Extract the [X, Y] coordinate from the center of the cell holding the provided text.  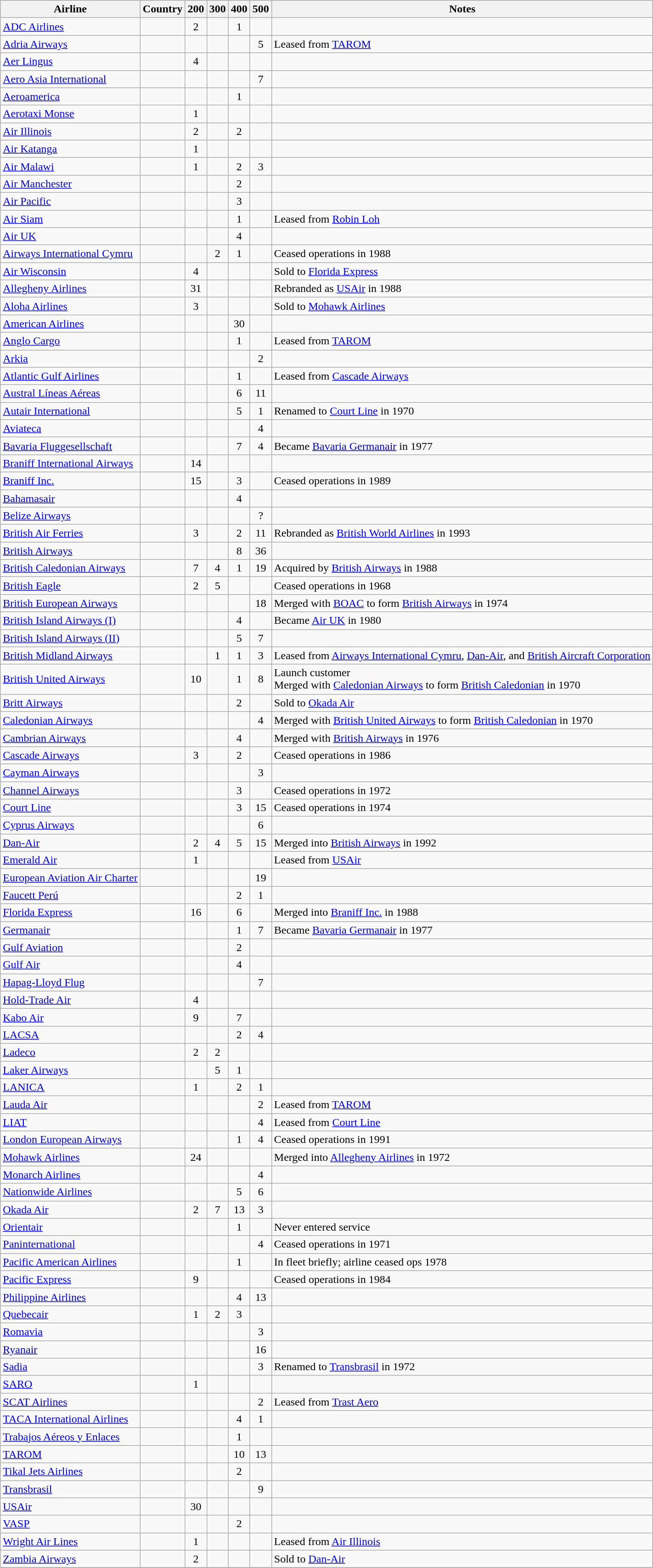
Airline [71, 9]
Air Siam [71, 219]
Ceased operations in 1972 [462, 790]
European Aviation Air Charter [71, 878]
Merged with British United Airways to form British Caledonian in 1970 [462, 720]
Lauda Air [71, 1105]
Ryanair [71, 1349]
Never entered service [462, 1227]
Ceased operations in 1991 [462, 1140]
18 [261, 603]
Rebranded as British World Airlines in 1993 [462, 533]
Ceased operations in 1984 [462, 1279]
Air Pacific [71, 201]
Country [163, 9]
Ceased operations in 1986 [462, 755]
Became Air UK in 1980 [462, 621]
Laker Airways [71, 1070]
Arkia [71, 358]
Florida Express [71, 913]
Air Illinois [71, 131]
Quebecair [71, 1314]
Monarch Airlines [71, 1175]
In fleet briefly; airline ceased ops 1978 [462, 1262]
Air Manchester [71, 184]
Okada Air [71, 1210]
Adria Airways [71, 44]
LIAT [71, 1122]
Emerald Air [71, 860]
Air UK [71, 236]
500 [261, 9]
Bahamasair [71, 498]
Paninternational [71, 1244]
Aloha Airlines [71, 306]
Aero Asia International [71, 79]
Merged into British Airways in 1992 [462, 843]
Hapag-Lloyd Flug [71, 982]
Air Katanga [71, 149]
American Airlines [71, 324]
Austral Líneas Aéreas [71, 393]
Nationwide Airlines [71, 1192]
Leased from Air Illinois [462, 1541]
Mohawk Airlines [71, 1157]
Wright Air Lines [71, 1541]
Aeroamerica [71, 96]
Merged with British Airways in 1976 [462, 738]
Ceased operations in 1988 [462, 254]
Braniff International Airways [71, 463]
Channel Airways [71, 790]
Leased from USAir [462, 860]
Aerotaxi Monse [71, 114]
Leased from Airways International Cymru, Dan-Air, and British Aircraft Corporation [462, 655]
Pacific American Airlines [71, 1262]
Germanair [71, 930]
Rebranded as USAir in 1988 [462, 289]
Braniff Inc. [71, 481]
British Midland Airways [71, 655]
Cambrian Airways [71, 738]
31 [196, 289]
Britt Airways [71, 703]
Sold to Florida Express [462, 271]
Pacific Express [71, 1279]
Airways International Cymru [71, 254]
200 [196, 9]
Autair International [71, 411]
Acquired by British Airways in 1988 [462, 568]
Leased from Robin Loh [462, 219]
Merged into Braniff Inc. in 1988 [462, 913]
Ceased operations in 1971 [462, 1244]
TACA International Airlines [71, 1419]
Gulf Air [71, 965]
Merged with BOAC to form British Airways in 1974 [462, 603]
Caledonian Airways [71, 720]
Leased from Court Line [462, 1122]
Aviateca [71, 428]
Notes [462, 9]
British European Airways [71, 603]
Aer Lingus [71, 62]
British Caledonian Airways [71, 568]
Atlantic Gulf Airlines [71, 376]
Hold-Trade Air [71, 1000]
Zambia Airways [71, 1559]
Transbrasil [71, 1489]
Renamed to Transbrasil in 1972 [462, 1367]
British Island Airways (I) [71, 621]
British United Airways [71, 679]
Court Line [71, 808]
Kabo Air [71, 1017]
24 [196, 1157]
Cascade Airways [71, 755]
London European Airways [71, 1140]
Faucett Perú [71, 895]
Belize Airways [71, 516]
Anglo Cargo [71, 341]
Launch customer Merged with Caledonian Airways to form British Caledonian in 1970 [462, 679]
USAir [71, 1506]
Bavaria Fluggesellschaft [71, 446]
Cayman Airways [71, 773]
14 [196, 463]
Sold to Okada Air [462, 703]
Dan-Air [71, 843]
Merged into Allegheny Airlines in 1972 [462, 1157]
Sold to Dan-Air [462, 1559]
Renamed to Court Line in 1970 [462, 411]
Philippine Airlines [71, 1297]
Ladeco [71, 1052]
300 [218, 9]
LACSA [71, 1035]
Cyprus Airways [71, 825]
LANICA [71, 1087]
400 [239, 9]
Sold to Mohawk Airlines [462, 306]
Ceased operations in 1989 [462, 481]
Ceased operations in 1974 [462, 808]
Leased from Trast Aero [462, 1402]
TAROM [71, 1454]
British Island Airways (II) [71, 638]
Orientair [71, 1227]
Tikal Jets Airlines [71, 1472]
ADC Airlines [71, 27]
Leased from Cascade Airways [462, 376]
Allegheny Airlines [71, 289]
36 [261, 551]
Trabajos Aéreos y Enlaces [71, 1437]
Sadia [71, 1367]
? [261, 516]
Gulf Aviation [71, 947]
SARO [71, 1384]
SCAT Airlines [71, 1402]
Romavia [71, 1332]
British Air Ferries [71, 533]
Air Wisconsin [71, 271]
British Airways [71, 551]
VASP [71, 1524]
Air Malawi [71, 166]
Ceased operations in 1968 [462, 586]
British Eagle [71, 586]
